Pinpoint the cell where the given text exists, returning its (x, y) midpoint coordinate. 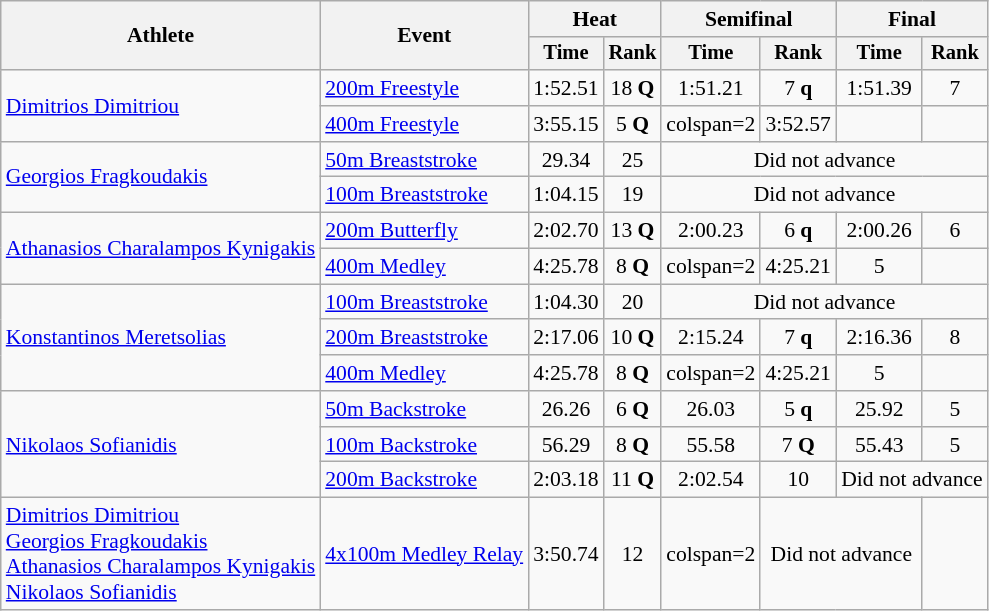
100m Backstroke (424, 445)
200m Breaststroke (424, 338)
Event (424, 36)
Final (912, 19)
200m Freestyle (424, 88)
6 (954, 231)
Athanasios Charalampos Kynigakis (160, 248)
12 (633, 554)
13 Q (633, 231)
1:51.21 (710, 88)
1:51.39 (879, 88)
4x100m Medley Relay (424, 554)
200m Butterfly (424, 231)
10 Q (633, 338)
Dimitrios Dimitriou (160, 106)
3:52.57 (798, 124)
Athlete (160, 36)
7 (954, 88)
2:16.36 (879, 338)
Georgios Fragkoudakis (160, 178)
56.29 (566, 445)
2:03.18 (566, 480)
2:00.23 (710, 231)
2:02.54 (710, 480)
50m Backstroke (424, 409)
18 Q (633, 88)
19 (633, 195)
2:02.70 (566, 231)
6 Q (633, 409)
3:55.15 (566, 124)
Dimitrios DimitriouGeorgios FragkoudakisAthanasios Charalampos KynigakisNikolaos Sofianidis (160, 554)
2:17.06 (566, 338)
Konstantinos Meretsolias (160, 338)
11 Q (633, 480)
Heat (594, 19)
7 Q (798, 445)
50m Breaststroke (424, 160)
3:50.74 (566, 554)
25.92 (879, 409)
8 (954, 338)
Semifinal (748, 19)
2:15.24 (710, 338)
5 Q (633, 124)
Nikolaos Sofianidis (160, 444)
400m Freestyle (424, 124)
26.26 (566, 409)
29.34 (566, 160)
55.43 (879, 445)
25 (633, 160)
200m Backstroke (424, 480)
5 q (798, 409)
1:04.30 (566, 302)
1:04.15 (566, 195)
6 q (798, 231)
55.58 (710, 445)
26.03 (710, 409)
20 (633, 302)
1:52.51 (566, 88)
2:00.26 (879, 231)
10 (798, 480)
